Identify which cell holds the provided text, then report its [X, Y] central coordinate. 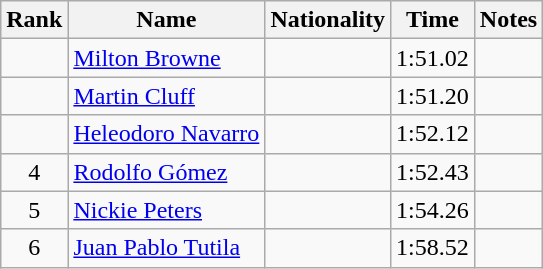
Rank [34, 20]
Juan Pablo Tutila [166, 248]
Notes [508, 20]
5 [34, 210]
Heleodoro Navarro [166, 134]
Nickie Peters [166, 210]
1:51.02 [433, 58]
6 [34, 248]
1:51.20 [433, 96]
1:54.26 [433, 210]
Martin Cluff [166, 96]
Rodolfo Gómez [166, 172]
Nationality [328, 20]
1:52.12 [433, 134]
Name [166, 20]
1:52.43 [433, 172]
4 [34, 172]
1:58.52 [433, 248]
Time [433, 20]
Milton Browne [166, 58]
